Pinpoint the cell where the given text exists, returning its (X, Y) midpoint coordinate. 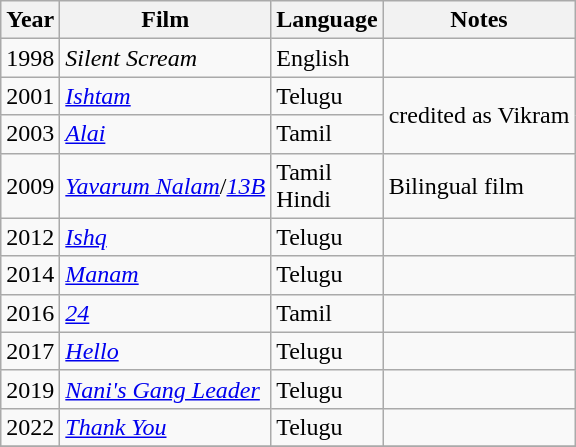
Bilingual film (479, 186)
Ishq (166, 237)
1998 (30, 58)
2003 (30, 134)
2019 (30, 389)
Manam (166, 275)
Nani's Gang Leader (166, 389)
Film (166, 20)
2001 (30, 96)
2009 (30, 186)
2016 (30, 313)
credited as Vikram (479, 115)
Silent Scream (166, 58)
Year (30, 20)
Ishtam (166, 96)
Alai (166, 134)
24 (166, 313)
2017 (30, 351)
Notes (479, 20)
Hello (166, 351)
English (327, 58)
2014 (30, 275)
Thank You (166, 427)
2022 (30, 427)
2012 (30, 237)
Language (327, 20)
Yavarum Nalam/13B (166, 186)
TamilHindi (327, 186)
